Scan for the cell matching the given text and deliver its (x, y) coordinate at center. 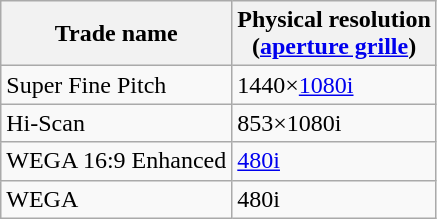
Trade name (116, 34)
Physical resolution(aperture grille) (334, 34)
Hi-Scan (116, 123)
853×1080i (334, 123)
Super Fine Pitch (116, 85)
WEGA 16:9 Enhanced (116, 161)
WEGA (116, 199)
1440×1080i (334, 85)
